Find where the given text appears and provide that cell's center as [X, Y] coordinate. 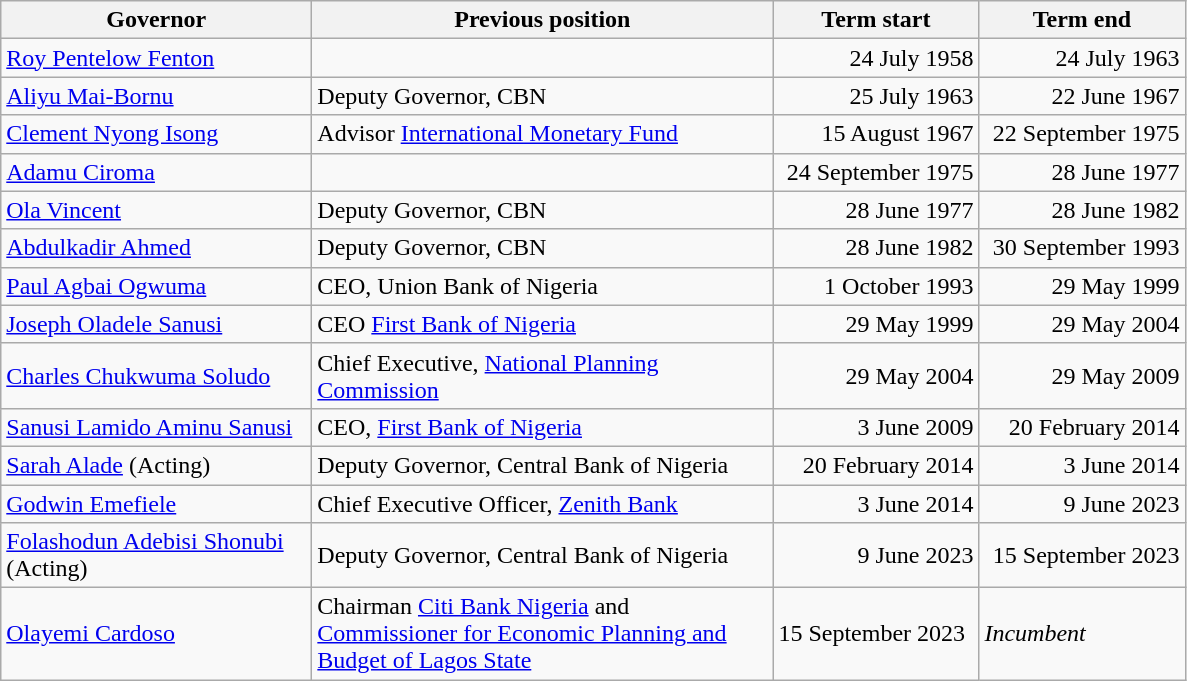
3 June 2009 [876, 427]
15 August 1967 [876, 134]
Governor [156, 20]
Folashodun Adebisi Shonubi (Acting) [156, 556]
CEO, Union Bank of Nigeria [542, 286]
Advisor International Monetary Fund [542, 134]
Clement Nyong Isong [156, 134]
30 September 1993 [1082, 248]
CEO, First Bank of Nigeria [542, 427]
Joseph Oladele Sanusi [156, 324]
25 July 1963 [876, 96]
Chief Executive, National Planning Commission [542, 376]
CEO First Bank of Nigeria [542, 324]
Incumbent [1082, 634]
Term end [1082, 20]
Sarah Alade (Acting) [156, 465]
24 September 1975 [876, 172]
Aliyu Mai-Bornu [156, 96]
Olayemi Cardoso [156, 634]
Sanusi Lamido Aminu Sanusi [156, 427]
Term start [876, 20]
Adamu Ciroma [156, 172]
Chief Executive Officer, Zenith Bank [542, 503]
Charles Chukwuma Soludo [156, 376]
1 October 1993 [876, 286]
Godwin Emefiele [156, 503]
24 July 1958 [876, 58]
Abdulkadir Ahmed [156, 248]
24 July 1963 [1082, 58]
Chairman Citi Bank Nigeria and Commissioner for Economic Planning and Budget of Lagos State [542, 634]
Roy Pentelow Fenton [156, 58]
22 September 1975 [1082, 134]
Paul Agbai Ogwuma [156, 286]
22 June 1967 [1082, 96]
29 May 2009 [1082, 376]
Ola Vincent [156, 210]
Previous position [542, 20]
